Scan for the cell matching the given text and deliver its [X, Y] coordinate at center. 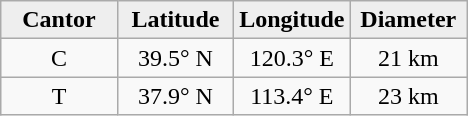
39.5° N [175, 58]
C [59, 58]
21 km [408, 58]
37.9° N [175, 96]
23 km [408, 96]
Diameter [408, 20]
Cantor [59, 20]
Latitude [175, 20]
120.3° E [292, 58]
Longitude [292, 20]
T [59, 96]
113.4° E [292, 96]
